Extract the [x, y] coordinate from the center of the cell holding the provided text.  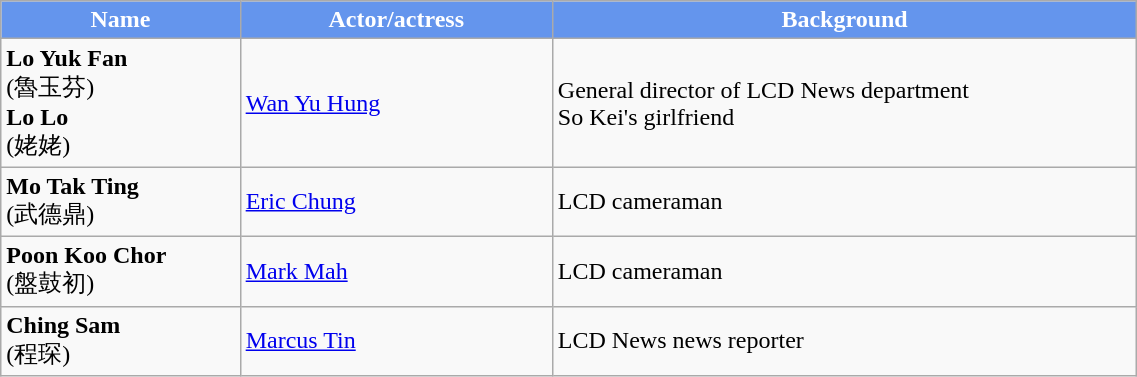
Poon Koo Chor(盤鼓初) [120, 271]
Background [844, 20]
General director of LCD News departmentSo Kei's girlfriend [844, 103]
Actor/actress [396, 20]
Name [120, 20]
Ching Sam(程琛) [120, 341]
LCD News news reporter [844, 341]
Lo Yuk Fan(魯玉芬)Lo Lo(姥姥) [120, 103]
Mo Tak Ting(武德鼎) [120, 202]
Wan Yu Hung [396, 103]
Marcus Tin [396, 341]
Eric Chung [396, 202]
Mark Mah [396, 271]
